For the text-containing cell, return its midpoint in (X, Y) coordinate format. 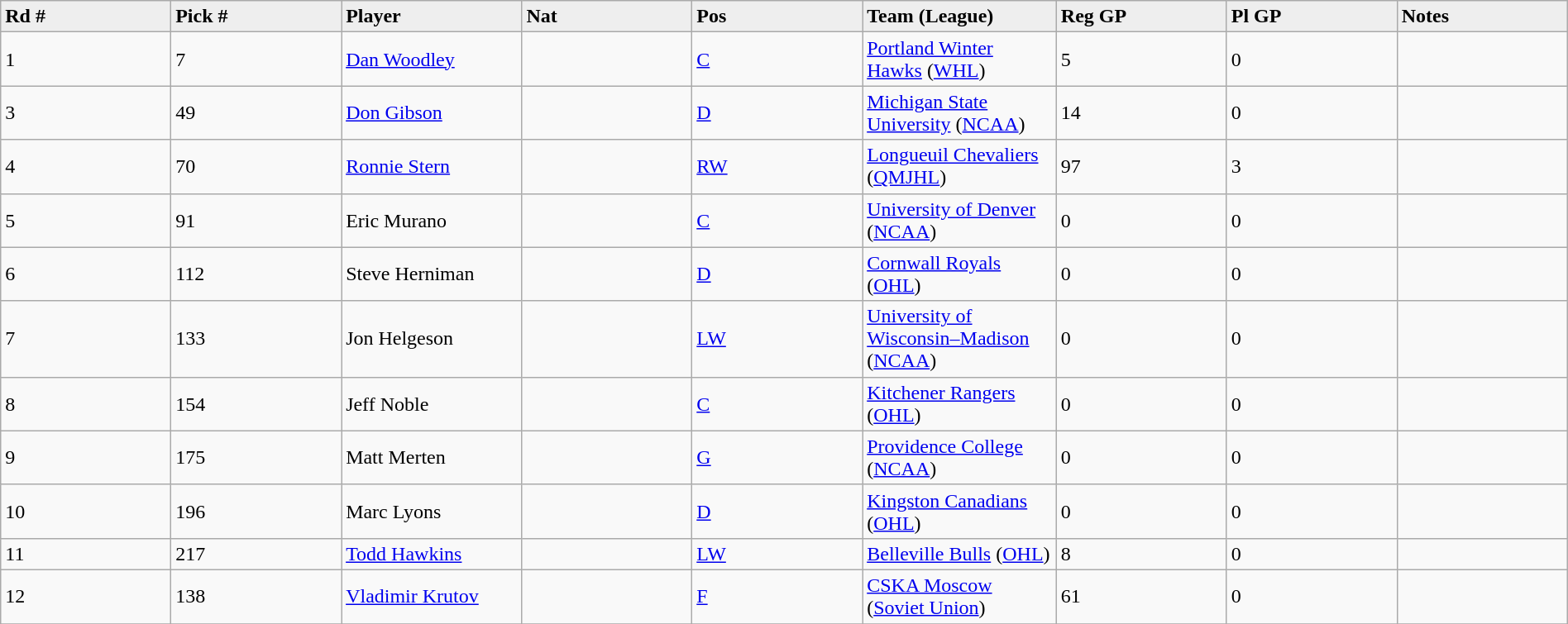
4 (86, 167)
154 (256, 403)
Eric Murano (432, 220)
University of Denver (NCAA) (959, 220)
Rd # (86, 17)
University of Wisconsin–Madison (NCAA) (959, 339)
Marc Lyons (432, 511)
RW (777, 167)
Michigan State University (NCAA) (959, 112)
11 (86, 554)
Longueuil Chevaliers (QMJHL) (959, 167)
Nat (607, 17)
91 (256, 220)
Kitchener Rangers (OHL) (959, 403)
10 (86, 511)
Don Gibson (432, 112)
Ronnie Stern (432, 167)
12 (86, 597)
Jeff Noble (432, 403)
G (777, 458)
49 (256, 112)
70 (256, 167)
1 (86, 60)
Player (432, 17)
Pick # (256, 17)
Matt Merten (432, 458)
Belleville Bulls (OHL) (959, 554)
Reg GP (1141, 17)
Jon Helgeson (432, 339)
Notes (1482, 17)
Providence College (NCAA) (959, 458)
6 (86, 274)
217 (256, 554)
Team (League) (959, 17)
CSKA Moscow (Soviet Union) (959, 597)
Steve Herniman (432, 274)
97 (1141, 167)
175 (256, 458)
Portland Winter Hawks (WHL) (959, 60)
138 (256, 597)
9 (86, 458)
Kingston Canadians (OHL) (959, 511)
Pos (777, 17)
112 (256, 274)
14 (1141, 112)
133 (256, 339)
Pl GP (1312, 17)
61 (1141, 597)
Todd Hawkins (432, 554)
196 (256, 511)
Dan Woodley (432, 60)
Vladimir Krutov (432, 597)
F (777, 597)
Cornwall Royals (OHL) (959, 274)
